Search for the cell housing the specified text and yield its (X, Y) center coordinate. 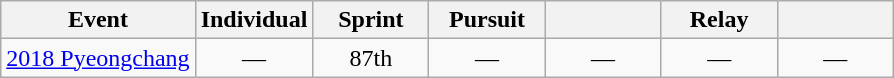
2018 Pyeongchang (98, 58)
Individual (254, 20)
Pursuit (487, 20)
Event (98, 20)
Sprint (371, 20)
Relay (719, 20)
87th (371, 58)
